Return [X, Y] of the center of cell containing provided text 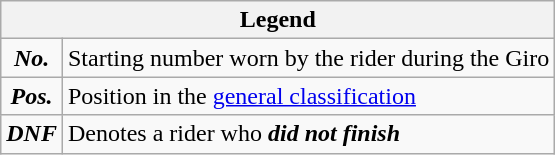
Position in the general classification [308, 96]
Legend [278, 20]
DNF [32, 134]
No. [32, 58]
Denotes a rider who did not finish [308, 134]
Pos. [32, 96]
Starting number worn by the rider during the Giro [308, 58]
